Capture the cell that displays the provided text and extract its [x, y] central coordinate. 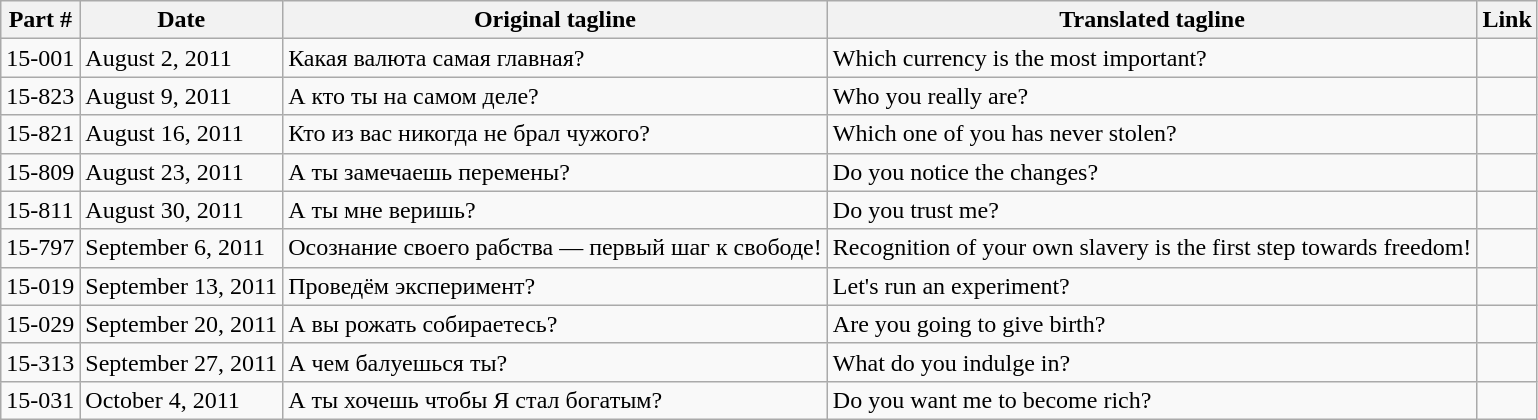
August 23, 2011 [182, 172]
15-313 [40, 362]
А ты замечаешь перемены? [556, 172]
15-001 [40, 58]
Кто из вас никогда не брал чужого? [556, 134]
Are you going to give birth? [1152, 324]
15-821 [40, 134]
Do you trust me? [1152, 210]
15-797 [40, 248]
September 13, 2011 [182, 286]
Do you notice the changes? [1152, 172]
Which currency is the most important? [1152, 58]
Link [1507, 20]
September 27, 2011 [182, 362]
Date [182, 20]
August 2, 2011 [182, 58]
August 16, 2011 [182, 134]
Which one of you has never stolen? [1152, 134]
Part # [40, 20]
Let's run an experiment? [1152, 286]
А ты хочешь чтобы Я стал богатым? [556, 400]
Recognition of your own slavery is the first step towards freedom! [1152, 248]
September 20, 2011 [182, 324]
August 9, 2011 [182, 96]
Осознание своего рабства — первый шаг к свободе! [556, 248]
А кто ты на самом деле? [556, 96]
August 30, 2011 [182, 210]
А чем балуешься ты? [556, 362]
15-019 [40, 286]
15-809 [40, 172]
А вы рожать собираетесь? [556, 324]
September 6, 2011 [182, 248]
Original tagline [556, 20]
Translated tagline [1152, 20]
15-031 [40, 400]
October 4, 2011 [182, 400]
Do you want me to become rich? [1152, 400]
15-823 [40, 96]
Какая валюта самая главная? [556, 58]
15-811 [40, 210]
Who you really are? [1152, 96]
Проведём эксперимент? [556, 286]
15-029 [40, 324]
What do you indulge in? [1152, 362]
А ты мне веришь? [556, 210]
